Identify which cell holds the provided text, then report its [X, Y] central coordinate. 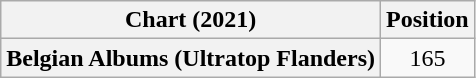
Chart (2021) [191, 20]
Position [428, 20]
Belgian Albums (Ultratop Flanders) [191, 58]
165 [428, 58]
